Detect which cell encompasses the target text, then output its (x, y) center coordinate. 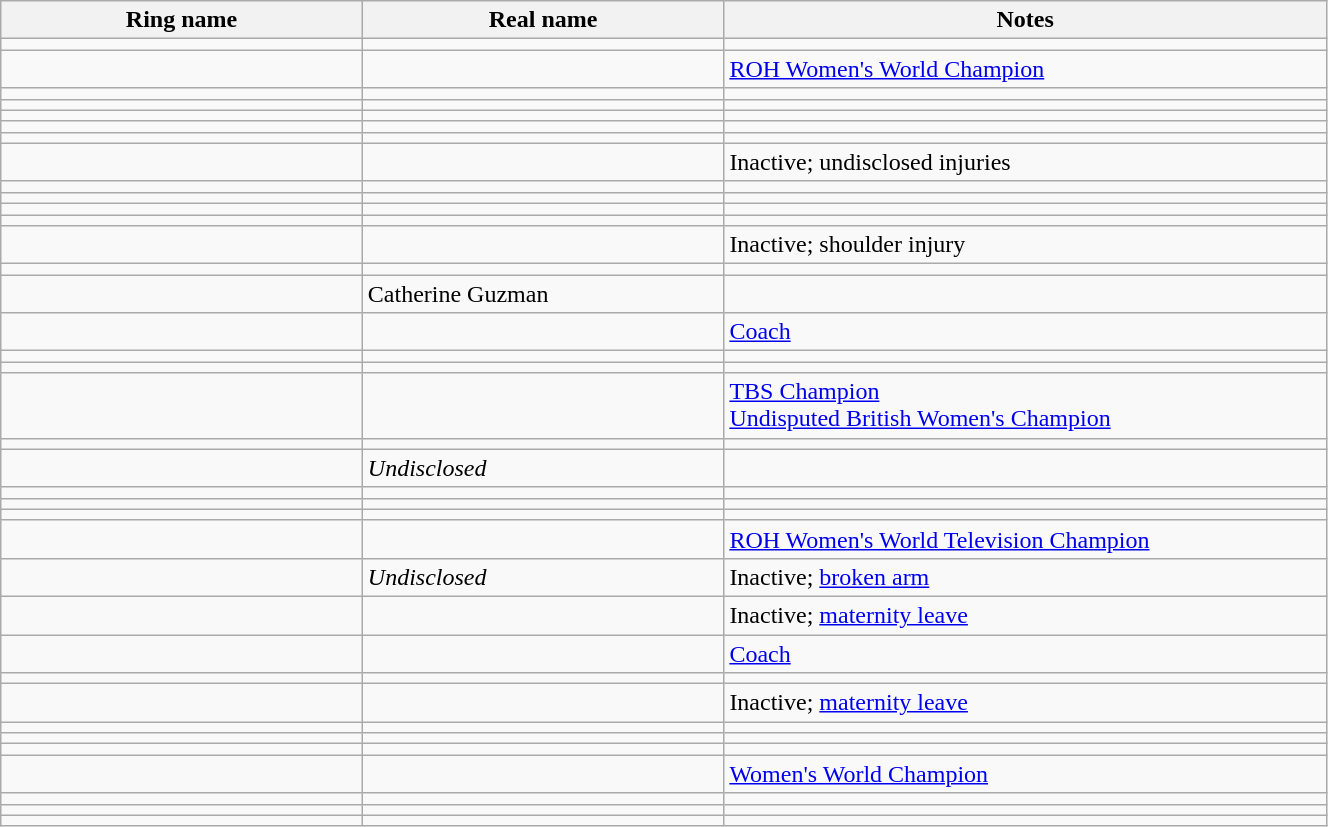
Real name (543, 20)
ROH Women's World Television Champion (1026, 539)
Notes (1026, 20)
Catherine Guzman (543, 294)
TBS ChampionUndisputed British Women's Champion (1026, 406)
ROH Women's World Champion (1026, 69)
Inactive; shoulder injury (1026, 245)
Inactive; undisclosed injuries (1026, 162)
Inactive; broken arm (1026, 577)
Women's World Champion (1026, 774)
Ring name (182, 20)
